Detect which cell encompasses the target text, then output its [x, y] center coordinate. 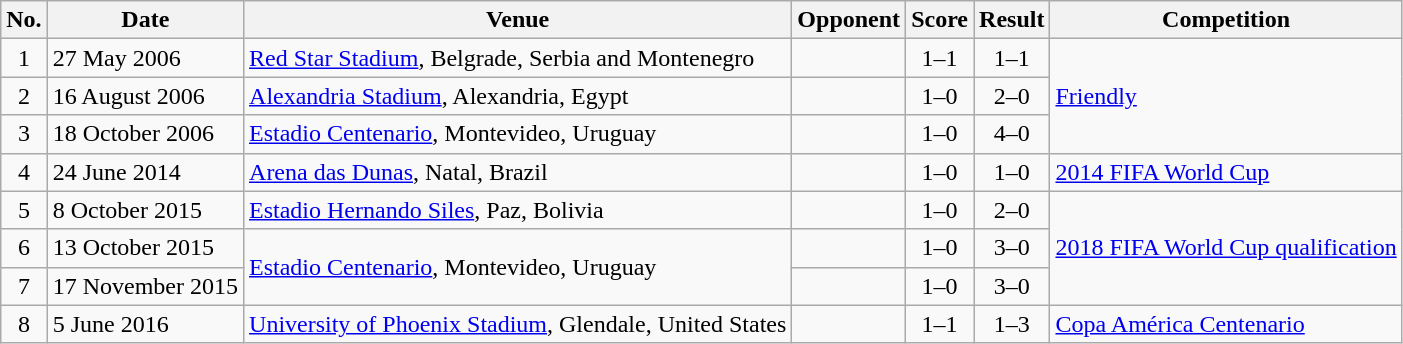
Result [1012, 20]
1 [24, 58]
6 [24, 248]
No. [24, 20]
3 [24, 134]
Opponent [849, 20]
Red Star Stadium, Belgrade, Serbia and Montenegro [518, 58]
5 [24, 210]
27 May 2006 [145, 58]
Estadio Hernando Siles, Paz, Bolivia [518, 210]
16 August 2006 [145, 96]
2014 FIFA World Cup [1226, 172]
7 [24, 286]
13 October 2015 [145, 248]
Friendly [1226, 96]
Alexandria Stadium, Alexandria, Egypt [518, 96]
4–0 [1012, 134]
Venue [518, 20]
Copa América Centenario [1226, 324]
Date [145, 20]
8 October 2015 [145, 210]
Score [940, 20]
Competition [1226, 20]
University of Phoenix Stadium, Glendale, United States [518, 324]
5 June 2016 [145, 324]
2018 FIFA World Cup qualification [1226, 248]
Arena das Dunas, Natal, Brazil [518, 172]
4 [24, 172]
8 [24, 324]
18 October 2006 [145, 134]
24 June 2014 [145, 172]
1–3 [1012, 324]
2 [24, 96]
17 November 2015 [145, 286]
